Return the (x, y) coordinate for the center point of the cell that contains the specified text.  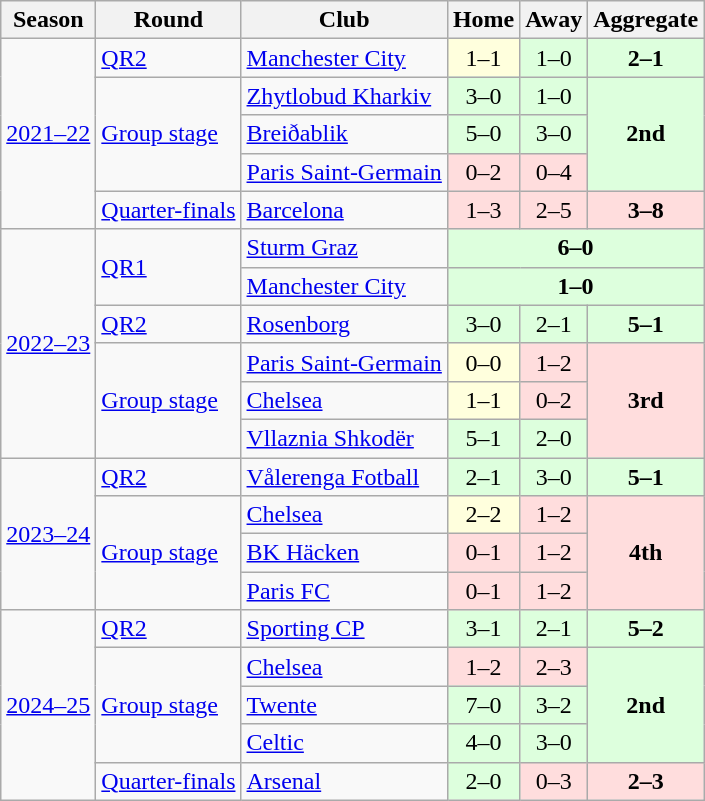
BK Häcken (344, 553)
QR1 (168, 267)
Sporting CP (344, 629)
2022–23 (48, 343)
Aggregate (646, 20)
3–1 (483, 629)
3–8 (646, 210)
3rd (646, 400)
Season (48, 20)
2023–24 (48, 534)
Vålerenga Fotball (344, 477)
0–3 (554, 781)
Breiðablik (344, 134)
2021–22 (48, 134)
4–0 (483, 743)
Zhytlobud Kharkiv (344, 96)
5–0 (483, 134)
0–0 (483, 362)
2024–25 (48, 705)
Away (554, 20)
Round (168, 20)
4th (646, 553)
Home (483, 20)
Paris FC (344, 591)
Club (344, 20)
6–0 (575, 248)
Barcelona (344, 210)
7–0 (483, 705)
2–5 (554, 210)
Twente (344, 705)
Rosenborg (344, 324)
0–4 (554, 172)
1–3 (483, 210)
3–2 (554, 705)
5–2 (646, 629)
Sturm Graz (344, 248)
Arsenal (344, 781)
Vllaznia Shkodër (344, 438)
2–2 (483, 515)
Celtic (344, 743)
